Provide the [x, y] coordinate of the cell's center where the given text is located.  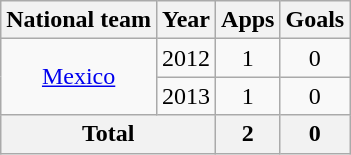
National team [79, 20]
Year [186, 20]
Total [108, 134]
Mexico [79, 77]
2 [248, 134]
2012 [186, 58]
Goals [315, 20]
2013 [186, 96]
Apps [248, 20]
